Pinpoint the cell where the given text exists, returning its [x, y] midpoint coordinate. 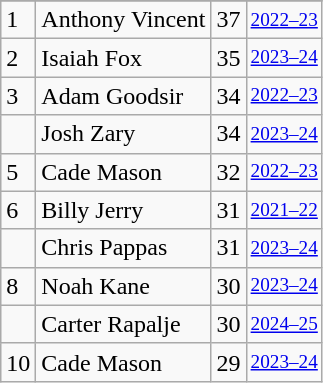
2 [18, 58]
35 [228, 58]
Noah Kane [124, 286]
Josh Zary [124, 134]
3 [18, 96]
8 [18, 286]
Billy Jerry [124, 210]
Adam Goodsir [124, 96]
Isaiah Fox [124, 58]
6 [18, 210]
Anthony Vincent [124, 20]
29 [228, 362]
2024–25 [284, 324]
1 [18, 20]
Chris Pappas [124, 248]
Carter Rapalje [124, 324]
10 [18, 362]
32 [228, 172]
37 [228, 20]
2021–22 [284, 210]
5 [18, 172]
